Output the (x, y) coordinate of the center of the cell containing the given text.  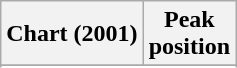
Chart (2001) (72, 34)
Peakposition (189, 34)
